For the text-containing cell, return its midpoint in (x, y) coordinate format. 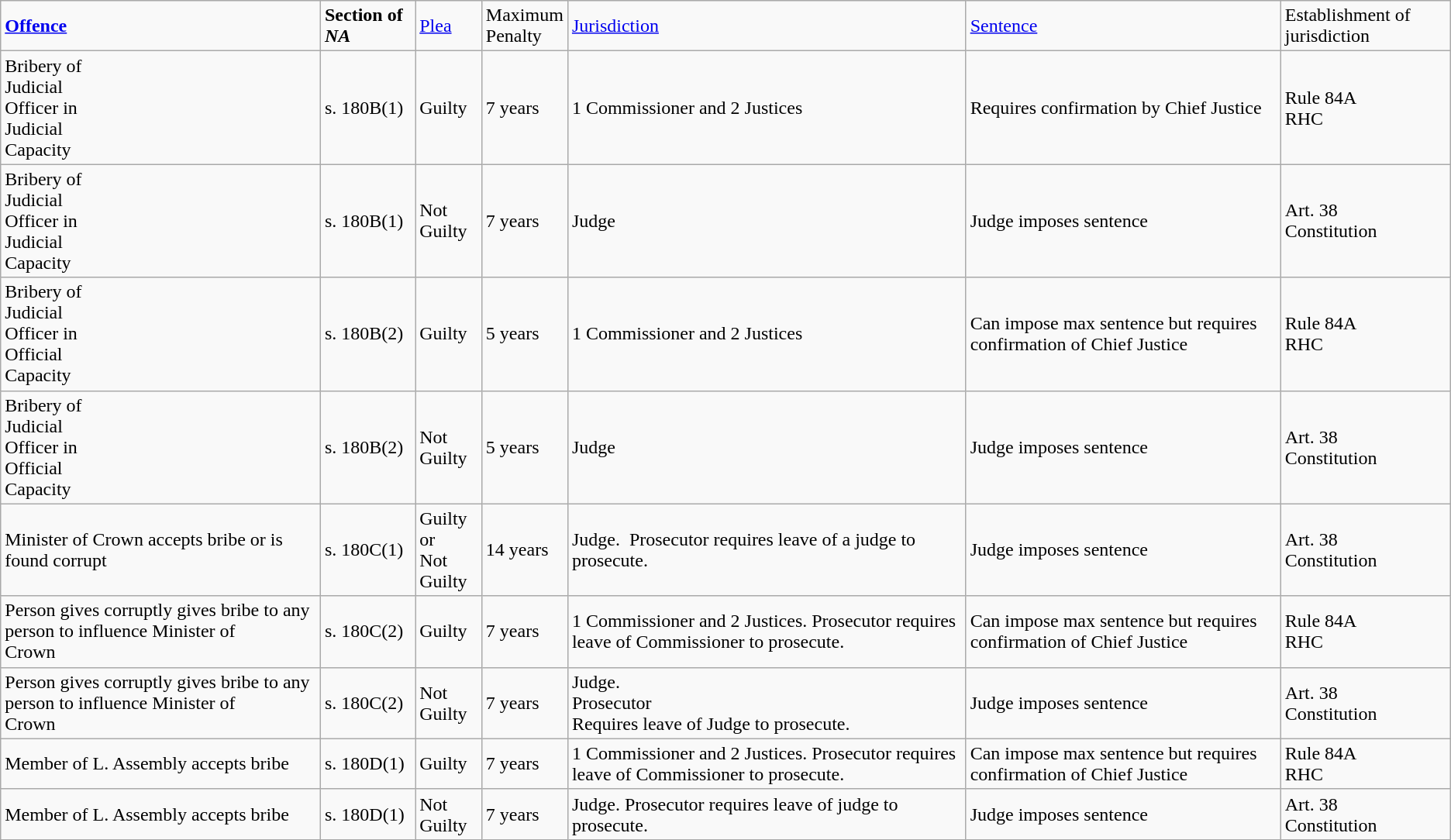
Judge. Prosecutor requires leave of a judge to prosecute. (767, 550)
Offence (161, 26)
Requires confirmation by Chief Justice (1123, 108)
14 years (524, 550)
Establishment of jurisdiction (1366, 26)
s. 180C(1) (367, 550)
Minister of Crown accepts bribe or is found corrupt (161, 550)
Sentence (1123, 26)
Judge.ProsecutorRequires leave of Judge to prosecute. (767, 703)
Guilty orNotGuilty (449, 550)
Plea (449, 26)
MaximumPenalty (524, 26)
Jurisdiction (767, 26)
Judge. Prosecutor requires leave of judge to prosecute. (767, 814)
Section of NA (367, 26)
